Detect which cell encompasses the target text, then output its [X, Y] center coordinate. 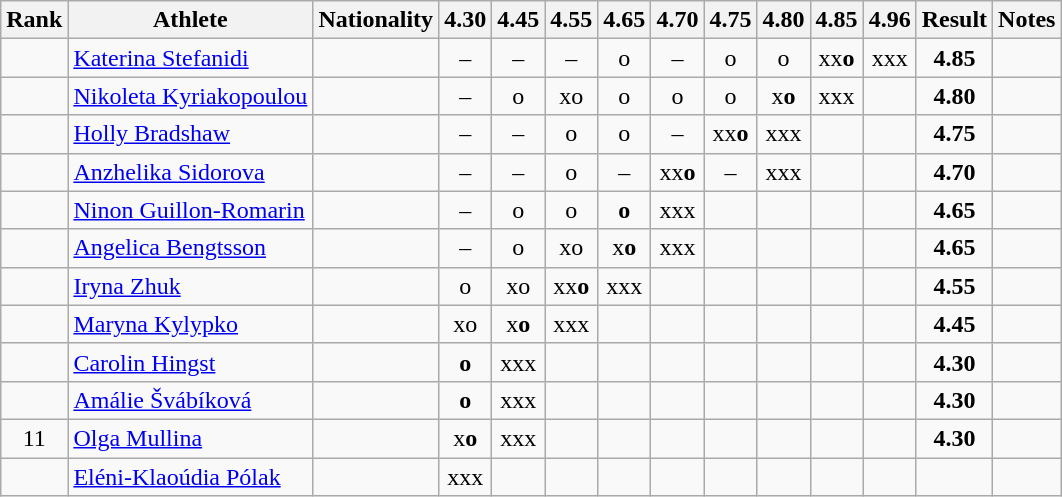
Olga Mullina [190, 438]
Nikoleta Kyriakopoulou [190, 96]
Maryna Kylypko [190, 324]
Rank [34, 20]
4.96 [890, 20]
Iryna Zhuk [190, 286]
Athlete [190, 20]
Result [954, 20]
Holly Bradshaw [190, 134]
Nationality [376, 20]
Amálie Švábíková [190, 400]
Anzhelika Sidorova [190, 172]
Notes [1027, 20]
Angelica Bengtsson [190, 248]
11 [34, 438]
Eléni-Klaoúdia Pólak [190, 477]
Ninon Guillon-Romarin [190, 210]
Carolin Hingst [190, 362]
Katerina Stefanidi [190, 58]
